Extract the [X, Y] coordinate from the center of the cell holding the provided text.  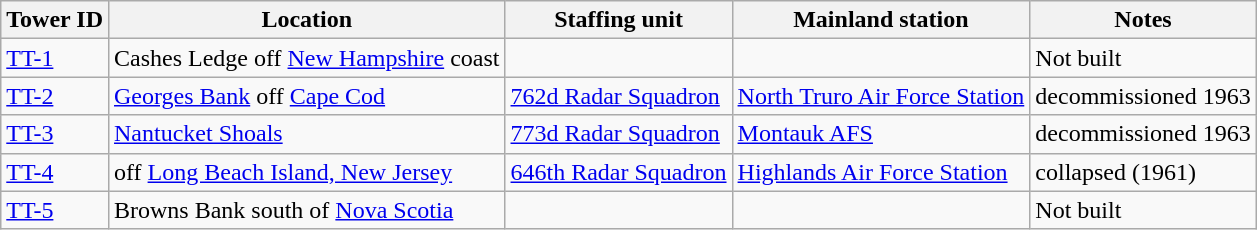
TT-4 [55, 172]
Notes [1143, 20]
TT-1 [55, 58]
TT-2 [55, 96]
Location [306, 20]
Staffing unit [618, 20]
Browns Bank south of Nova Scotia [306, 210]
646th Radar Squadron [618, 172]
TT-5 [55, 210]
off Long Beach Island, New Jersey [306, 172]
Mainland station [881, 20]
collapsed (1961) [1143, 172]
Montauk AFS [881, 134]
Highlands Air Force Station [881, 172]
Cashes Ledge off New Hampshire coast [306, 58]
Tower ID [55, 20]
North Truro Air Force Station [881, 96]
Nantucket Shoals [306, 134]
Georges Bank off Cape Cod [306, 96]
762d Radar Squadron [618, 96]
773d Radar Squadron [618, 134]
TT-3 [55, 134]
